Detect which cell encompasses the target text, then output its (x, y) center coordinate. 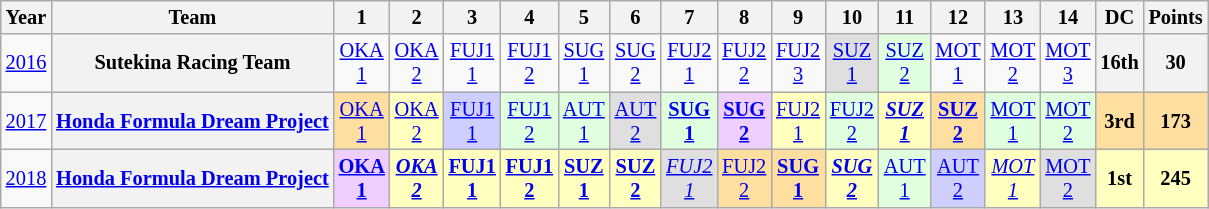
10 (852, 17)
1 (362, 17)
Sutekina Racing Team (192, 63)
2018 (26, 178)
7 (689, 17)
2016 (26, 63)
11 (905, 17)
173 (1176, 121)
2 (417, 17)
12 (958, 17)
MOT3 (1068, 63)
3 (472, 17)
4 (530, 17)
Points (1176, 17)
8 (744, 17)
16th (1119, 63)
DC (1119, 17)
245 (1176, 178)
Team (192, 17)
5 (584, 17)
3rd (1119, 121)
2017 (26, 121)
13 (1012, 17)
Year (26, 17)
9 (798, 17)
1st (1119, 178)
30 (1176, 63)
6 (636, 17)
14 (1068, 17)
FUJ23 (798, 63)
